Determine the (X, Y) coordinate at the center of the cell enclosing the given text.  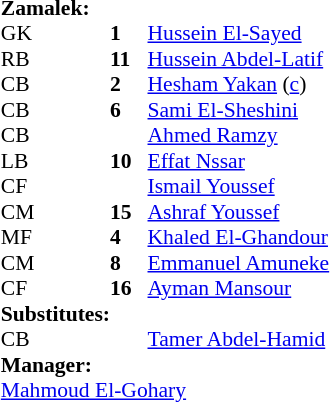
10 (129, 161)
RB (56, 59)
Sami El-Sheshini (239, 110)
Ayman Mansour (239, 289)
16 (129, 289)
Khaled El-Ghandour (239, 237)
MF (56, 237)
Ismail Youssef (239, 187)
Ahmed Ramzy (239, 135)
2 (129, 85)
Manager: (165, 365)
4 (129, 237)
15 (129, 212)
Substitutes: (56, 314)
1 (129, 33)
6 (129, 110)
8 (129, 263)
GK (56, 33)
Hussein El-Sayed (239, 33)
Hesham Yakan (c) (239, 85)
Emmanuel Amuneke (239, 263)
Tamer Abdel-Hamid (239, 339)
Hussein Abdel-Latif (239, 59)
11 (129, 59)
LB (56, 161)
Effat Nssar (239, 161)
Ashraf Youssef (239, 212)
